Output the (X, Y) coordinate of the center of the cell containing the given text.  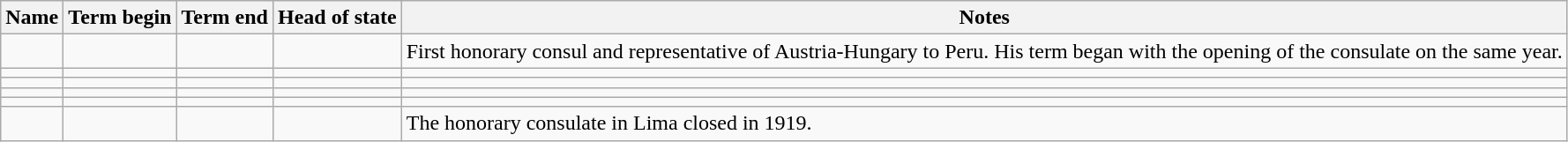
Term end (225, 18)
First honorary consul and representative of Austria-Hungary to Peru. His term began with the opening of the consulate on the same year. (984, 51)
Term begin (120, 18)
Head of state (337, 18)
The honorary consulate in Lima closed in 1919. (984, 123)
Notes (984, 18)
Name (32, 18)
